Locate the cell with the specified text and output its (X, Y) center coordinate. 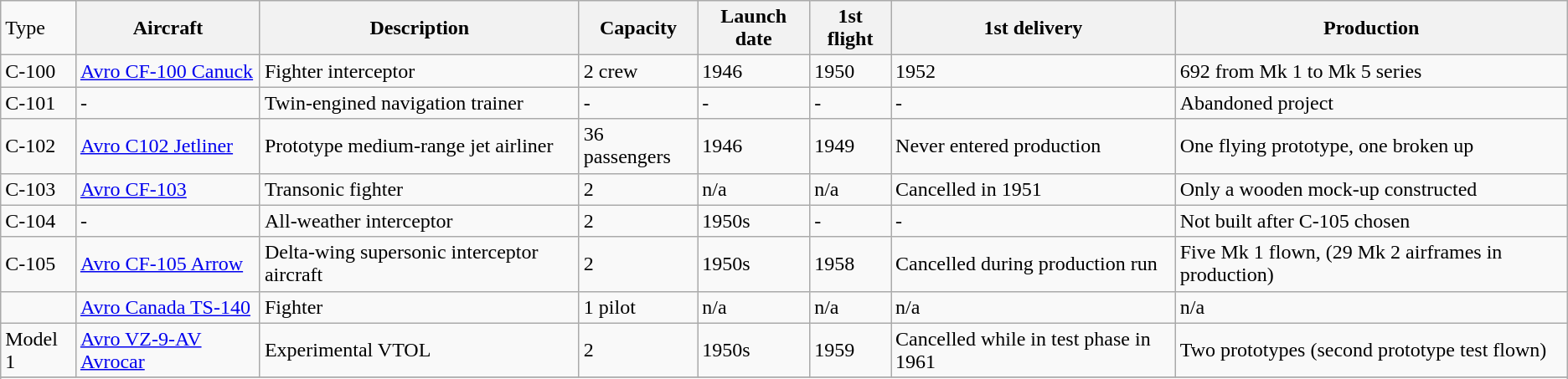
Transonic fighter (419, 189)
Only a wooden mock-up constructed (1371, 189)
Cancelled during production run (1034, 264)
692 from Mk 1 to Mk 5 series (1371, 71)
Two prototypes (second prototype test flown) (1371, 350)
C-104 (39, 221)
Fighter interceptor (419, 71)
Avro CF-100 Canuck (168, 71)
Avro CF-105 Arrow (168, 264)
Avro C102 Jetliner (168, 146)
1st flight (851, 28)
C-103 (39, 189)
Fighter (419, 307)
Capacity (638, 28)
Production (1371, 28)
Five Mk 1 flown, (29 Mk 2 airframes in production) (1371, 264)
1949 (851, 146)
Avro CF-103 (168, 189)
Cancelled while in test phase in 1961 (1034, 350)
Description (419, 28)
1 pilot (638, 307)
C-101 (39, 103)
36 passengers (638, 146)
All-weather interceptor (419, 221)
1959 (851, 350)
Type (39, 28)
2 crew (638, 71)
Avro VZ-9-AV Avrocar (168, 350)
Never entered production (1034, 146)
Aircraft (168, 28)
Experimental VTOL (419, 350)
Avro Canada TS-140 (168, 307)
Abandoned project (1371, 103)
Twin-engined navigation trainer (419, 103)
1st delivery (1034, 28)
One flying prototype, one broken up (1371, 146)
1958 (851, 264)
Cancelled in 1951 (1034, 189)
Prototype medium-range jet airliner (419, 146)
C-105 (39, 264)
Model 1 (39, 350)
1950 (851, 71)
Not built after C-105 chosen (1371, 221)
Launch date (754, 28)
C-102 (39, 146)
Delta-wing supersonic interceptor aircraft (419, 264)
C-100 (39, 71)
1952 (1034, 71)
